Detect which cell encompasses the target text, then output its (X, Y) center coordinate. 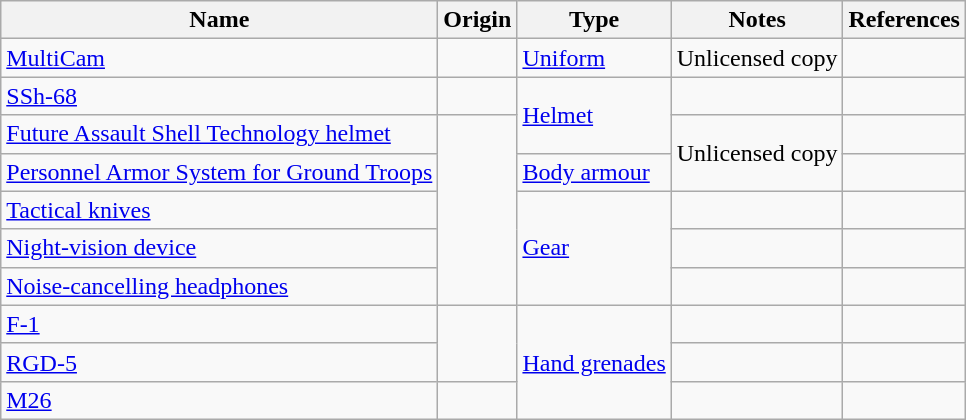
References (904, 20)
M26 (220, 400)
Night-vision device (220, 248)
SSh-68 (220, 96)
Gear (594, 248)
Hand grenades (594, 362)
F-1 (220, 324)
Personnel Armor System for Ground Troops (220, 172)
Origin (478, 20)
Body armour (594, 172)
Type (594, 20)
Tactical knives (220, 210)
Helmet (594, 115)
MultiCam (220, 58)
RGD-5 (220, 362)
Noise-cancelling headphones (220, 286)
Name (220, 20)
Uniform (594, 58)
Notes (757, 20)
Future Assault Shell Technology helmet (220, 134)
